Search for the cell housing the specified text and yield its (X, Y) center coordinate. 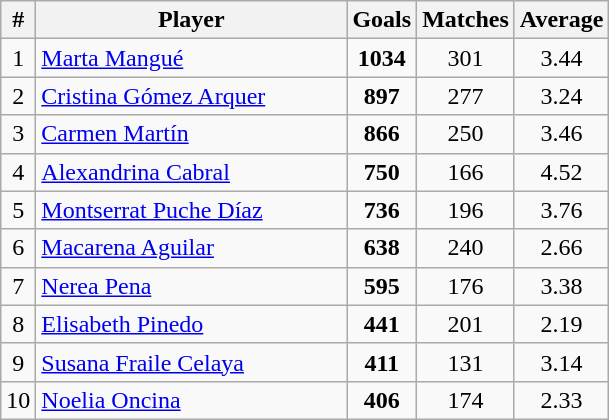
Nerea Pena (192, 286)
9 (18, 362)
2.19 (562, 324)
5 (18, 210)
7 (18, 286)
Susana Fraile Celaya (192, 362)
10 (18, 400)
3.14 (562, 362)
Matches (466, 20)
Noelia Oncina (192, 400)
866 (382, 134)
174 (466, 400)
2 (18, 96)
1 (18, 58)
131 (466, 362)
201 (466, 324)
897 (382, 96)
3.46 (562, 134)
3.24 (562, 96)
3.38 (562, 286)
3.44 (562, 58)
166 (466, 172)
4.52 (562, 172)
Alexandrina Cabral (192, 172)
8 (18, 324)
Montserrat Puche Díaz (192, 210)
250 (466, 134)
2.33 (562, 400)
Macarena Aguilar (192, 248)
Average (562, 20)
277 (466, 96)
176 (466, 286)
Goals (382, 20)
411 (382, 362)
4 (18, 172)
240 (466, 248)
6 (18, 248)
736 (382, 210)
595 (382, 286)
3 (18, 134)
Marta Mangué (192, 58)
Carmen Martín (192, 134)
441 (382, 324)
1034 (382, 58)
3.76 (562, 210)
Cristina Gómez Arquer (192, 96)
301 (466, 58)
# (18, 20)
Player (192, 20)
196 (466, 210)
406 (382, 400)
Elisabeth Pinedo (192, 324)
750 (382, 172)
2.66 (562, 248)
638 (382, 248)
